Pinpoint the cell where the given text exists, returning its [X, Y] midpoint coordinate. 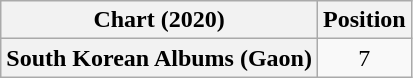
7 [364, 58]
Chart (2020) [160, 20]
South Korean Albums (Gaon) [160, 58]
Position [364, 20]
